Extract the (x, y) coordinate from the center of the cell holding the provided text.  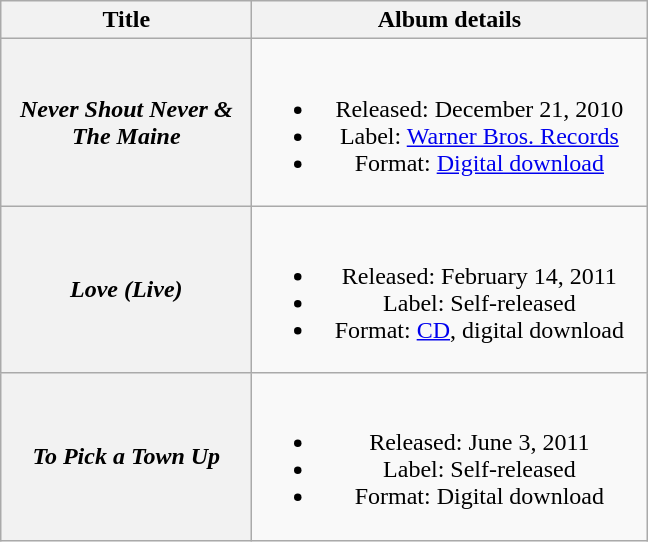
Love (Live) (126, 290)
Title (126, 20)
Released: June 3, 2011Label: Self-releasedFormat: Digital download (450, 456)
Album details (450, 20)
Released: December 21, 2010Label: Warner Bros. RecordsFormat: Digital download (450, 122)
Never Shout Never & The Maine (126, 122)
Released: February 14, 2011Label: Self-releasedFormat: CD, digital download (450, 290)
To Pick a Town Up (126, 456)
